Determine the (x, y) coordinate at the center of the cell enclosing the given text.  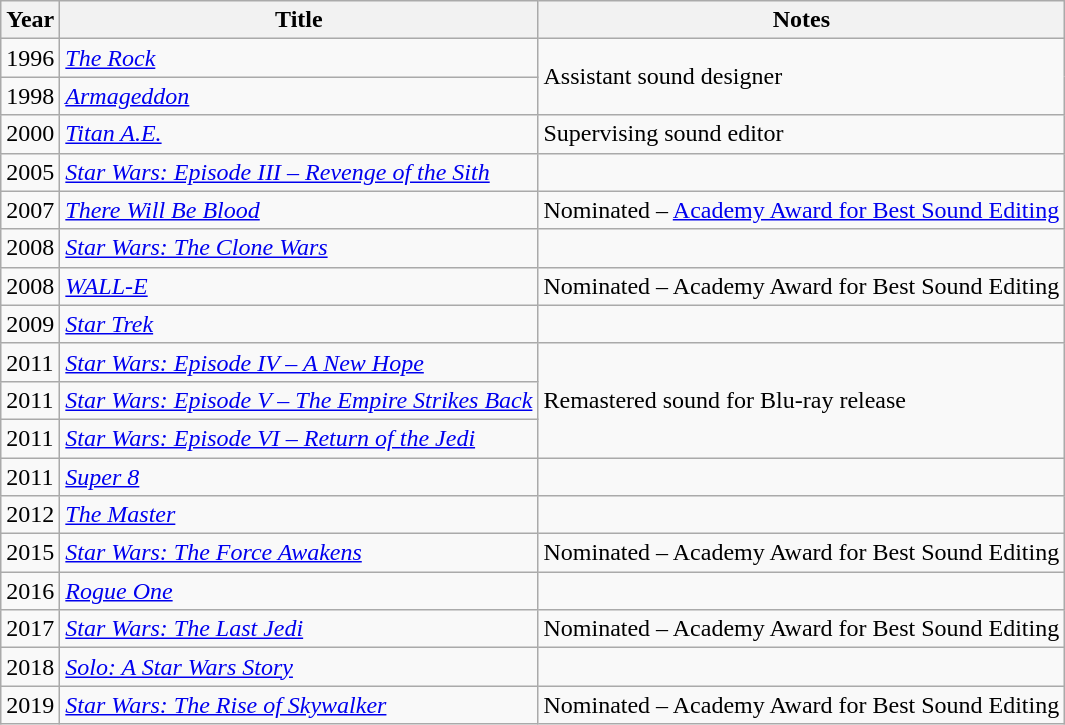
Notes (802, 20)
Star Wars: The Rise of Skywalker (299, 705)
WALL-E (299, 286)
1996 (30, 58)
2017 (30, 629)
Star Wars: The Last Jedi (299, 629)
Armageddon (299, 96)
The Master (299, 515)
2018 (30, 667)
2009 (30, 324)
1998 (30, 96)
Assistant sound designer (802, 77)
2000 (30, 134)
2012 (30, 515)
The Rock (299, 58)
Title (299, 20)
Solo: A Star Wars Story (299, 667)
2005 (30, 172)
2016 (30, 591)
There Will Be Blood (299, 210)
Star Wars: Episode IV – A New Hope (299, 362)
Star Wars: Episode VI – Return of the Jedi (299, 438)
2015 (30, 553)
Year (30, 20)
Remastered sound for Blu-ray release (802, 400)
Star Trek (299, 324)
Super 8 (299, 477)
Titan A.E. (299, 134)
Supervising sound editor (802, 134)
Star Wars: The Clone Wars (299, 248)
2019 (30, 705)
2007 (30, 210)
Star Wars: The Force Awakens (299, 553)
Rogue One (299, 591)
Star Wars: Episode V – The Empire Strikes Back (299, 400)
Star Wars: Episode III – Revenge of the Sith (299, 172)
